Scan for the cell matching the given text and deliver its (X, Y) coordinate at center. 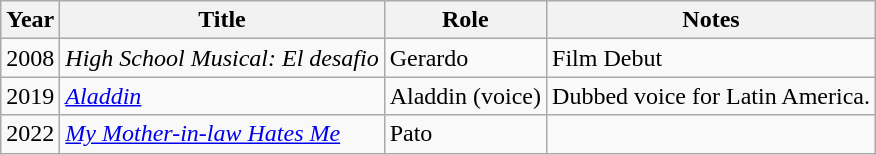
Dubbed voice for Latin America. (712, 96)
Gerardo (465, 58)
High School Musical: El desafio (222, 58)
Film Debut (712, 58)
2019 (30, 96)
Title (222, 20)
Aladdin (222, 96)
Aladdin (voice) (465, 96)
Pato (465, 134)
Notes (712, 20)
2022 (30, 134)
Year (30, 20)
Role (465, 20)
2008 (30, 58)
My Mother-in-law Hates Me (222, 134)
